Locate the cell with the specified text and output its (x, y) center coordinate. 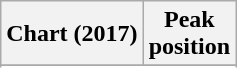
Chart (2017) (72, 34)
Peakposition (189, 34)
